Detect which cell encompasses the target text, then output its (X, Y) center coordinate. 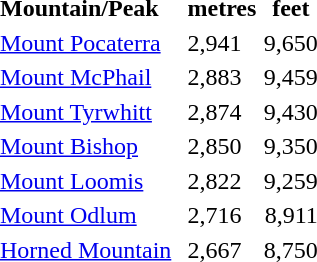
2,883 (222, 77)
2,850 (222, 147)
2,941 (222, 43)
2,822 (222, 181)
2,716 (222, 215)
2,874 (222, 112)
